Return (X, Y) of the center of cell containing provided text 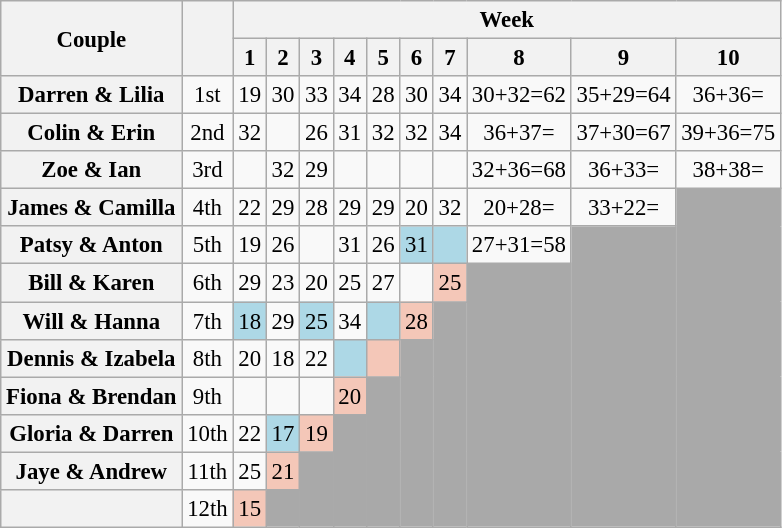
Dennis & Izabela (92, 358)
36+36= (728, 95)
7 (450, 58)
5th (208, 245)
38+38= (728, 170)
6 (416, 58)
33+22= (624, 208)
1st (208, 95)
Week (507, 20)
33 (316, 95)
7th (208, 321)
8 (520, 58)
9 (624, 58)
5 (382, 58)
3 (316, 58)
2 (282, 58)
Zoe & Ian (92, 170)
10th (208, 433)
Darren & Lilia (92, 95)
Jaye & Andrew (92, 471)
32+36=68 (520, 170)
Fiona & Brendan (92, 396)
Will & Hanna (92, 321)
15 (250, 509)
1 (250, 58)
11th (208, 471)
Colin & Erin (92, 133)
6th (208, 283)
9th (208, 396)
4th (208, 208)
17 (282, 433)
James & Camilla (92, 208)
27 (382, 283)
8th (208, 358)
2nd (208, 133)
36+37= (520, 133)
Patsy & Anton (92, 245)
Bill & Karen (92, 283)
36+33= (624, 170)
30+32=62 (520, 95)
Couple (92, 38)
Gloria & Darren (92, 433)
4 (350, 58)
12th (208, 509)
39+36=75 (728, 133)
35+29=64 (624, 95)
3rd (208, 170)
21 (282, 471)
10 (728, 58)
27+31=58 (520, 245)
20+28= (520, 208)
23 (282, 283)
37+30=67 (624, 133)
